Return the [X, Y] coordinate for the center point of the cell that contains the specified text.  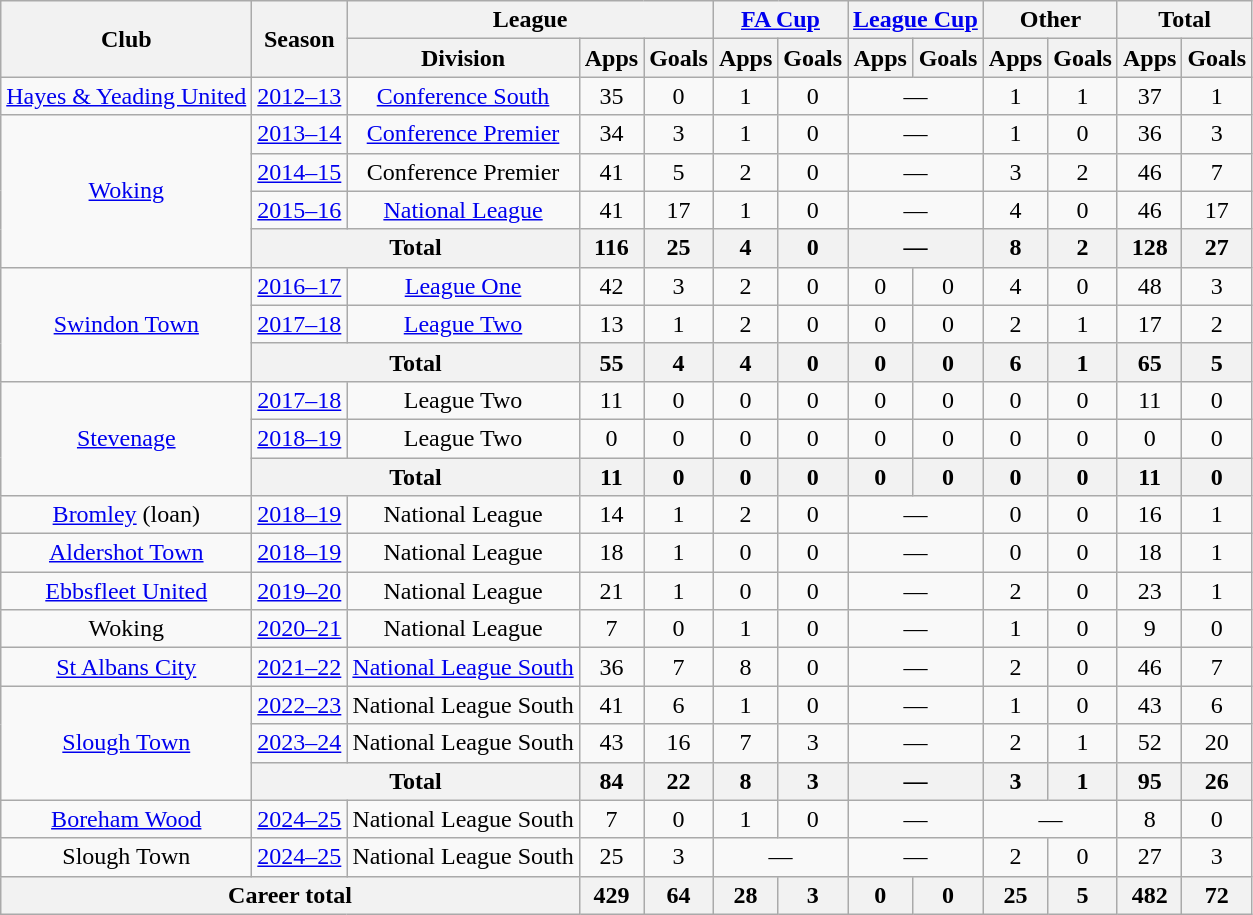
48 [1149, 286]
League [530, 20]
Season [300, 39]
Ebbsfleet United [126, 591]
128 [1149, 248]
34 [611, 134]
9 [1149, 629]
21 [611, 591]
116 [611, 248]
2021–22 [300, 667]
Conference South [463, 96]
2020–21 [300, 629]
2016–17 [300, 286]
52 [1149, 743]
2023–24 [300, 743]
2022–23 [300, 705]
23 [1149, 591]
2015–16 [300, 210]
Boreham Wood [126, 819]
37 [1149, 96]
Other [1050, 20]
Division [463, 58]
20 [1217, 743]
26 [1217, 781]
42 [611, 286]
Stevenage [126, 438]
Aldershot Town [126, 553]
Hayes & Yeading United [126, 96]
2019–20 [300, 591]
League One [463, 286]
72 [1217, 895]
Swindon Town [126, 324]
Career total [290, 895]
2014–15 [300, 172]
28 [745, 895]
429 [611, 895]
2012–13 [300, 96]
482 [1149, 895]
2013–14 [300, 134]
64 [679, 895]
65 [1149, 362]
35 [611, 96]
St Albans City [126, 667]
Bromley (loan) [126, 515]
84 [611, 781]
League Cup [916, 20]
14 [611, 515]
13 [611, 324]
55 [611, 362]
22 [679, 781]
Club [126, 39]
95 [1149, 781]
FA Cup [780, 20]
